Search for the cell housing the specified text and yield its [x, y] center coordinate. 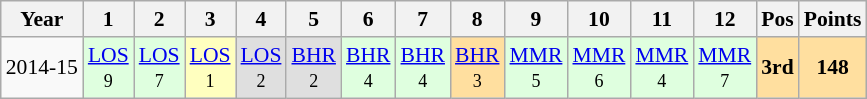
Points [833, 19]
Pos [778, 19]
10 [598, 19]
LOS2 [262, 68]
5 [314, 19]
9 [536, 19]
8 [478, 19]
MMR4 [662, 68]
MMR6 [598, 68]
BHR2 [314, 68]
11 [662, 19]
LOS9 [108, 68]
7 [422, 19]
1 [108, 19]
12 [724, 19]
3rd [778, 68]
LOS1 [210, 68]
148 [833, 68]
LOS7 [160, 68]
2 [160, 19]
6 [368, 19]
MMR5 [536, 68]
BHR3 [478, 68]
3 [210, 19]
Year [42, 19]
2014-15 [42, 68]
MMR7 [724, 68]
4 [262, 19]
